Provide the (x, y) coordinate of the cell's center where the given text is located.  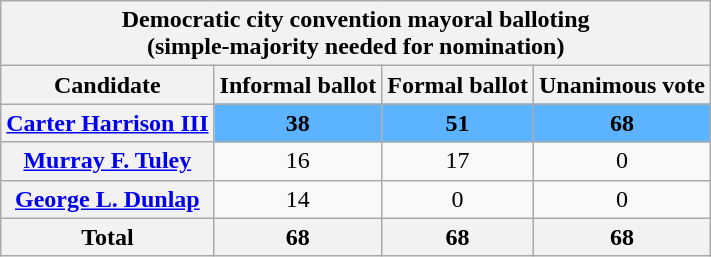
Democratic city convention mayoral balloting(simple-majority needed for nomination) (356, 34)
Formal ballot (458, 85)
14 (298, 199)
17 (458, 161)
51 (458, 123)
George L. Dunlap (108, 199)
Total (108, 237)
Unanimous vote (622, 85)
Informal ballot (298, 85)
Carter Harrison III (108, 123)
16 (298, 161)
Murray F. Tuley (108, 161)
38 (298, 123)
Candidate (108, 85)
